Pinpoint the cell where the given text exists, returning its [x, y] midpoint coordinate. 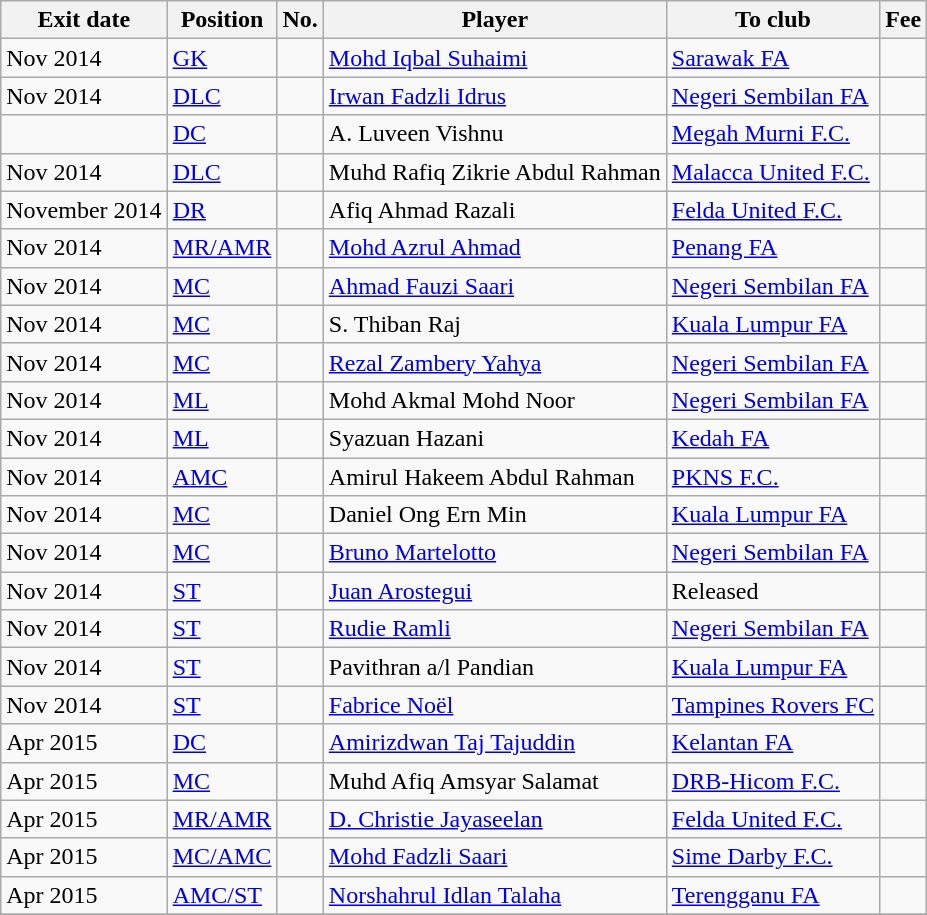
Fee [904, 20]
To club [772, 20]
Sime Darby F.C. [772, 857]
Amirul Hakeem Abdul Rahman [494, 477]
Malacca United F.C. [772, 172]
PKNS F.C. [772, 477]
Penang FA [772, 248]
Mohd Iqbal Suhaimi [494, 58]
Daniel Ong Ern Min [494, 515]
Bruno Martelotto [494, 553]
Norshahrul Idlan Talaha [494, 895]
Ahmad Fauzi Saari [494, 286]
Rudie Ramli [494, 629]
Afiq Ahmad Razali [494, 210]
AMC/ST [222, 895]
Terengganu FA [772, 895]
D. Christie Jayaseelan [494, 819]
Irwan Fadzli Idrus [494, 96]
A. Luveen Vishnu [494, 134]
Mohd Akmal Mohd Noor [494, 400]
Sarawak FA [772, 58]
Syazuan Hazani [494, 438]
Mohd Azrul Ahmad [494, 248]
DRB-Hicom F.C. [772, 781]
Amirizdwan Taj Tajuddin [494, 743]
Muhd Rafiq Zikrie Abdul Rahman [494, 172]
Juan Arostegui [494, 591]
GK [222, 58]
Tampines Rovers FC [772, 705]
S. Thiban Raj [494, 324]
Player [494, 20]
DR [222, 210]
November 2014 [84, 210]
No. [300, 20]
Kedah FA [772, 438]
Position [222, 20]
Fabrice Noël [494, 705]
Megah Murni F.C. [772, 134]
Pavithran a/l Pandian [494, 667]
Rezal Zambery Yahya [494, 362]
MC/AMC [222, 857]
Released [772, 591]
Exit date [84, 20]
Mohd Fadzli Saari [494, 857]
Muhd Afiq Amsyar Salamat [494, 781]
Kelantan FA [772, 743]
AMC [222, 477]
